Provide the [X, Y] coordinate of the cell's center where the given text is located.  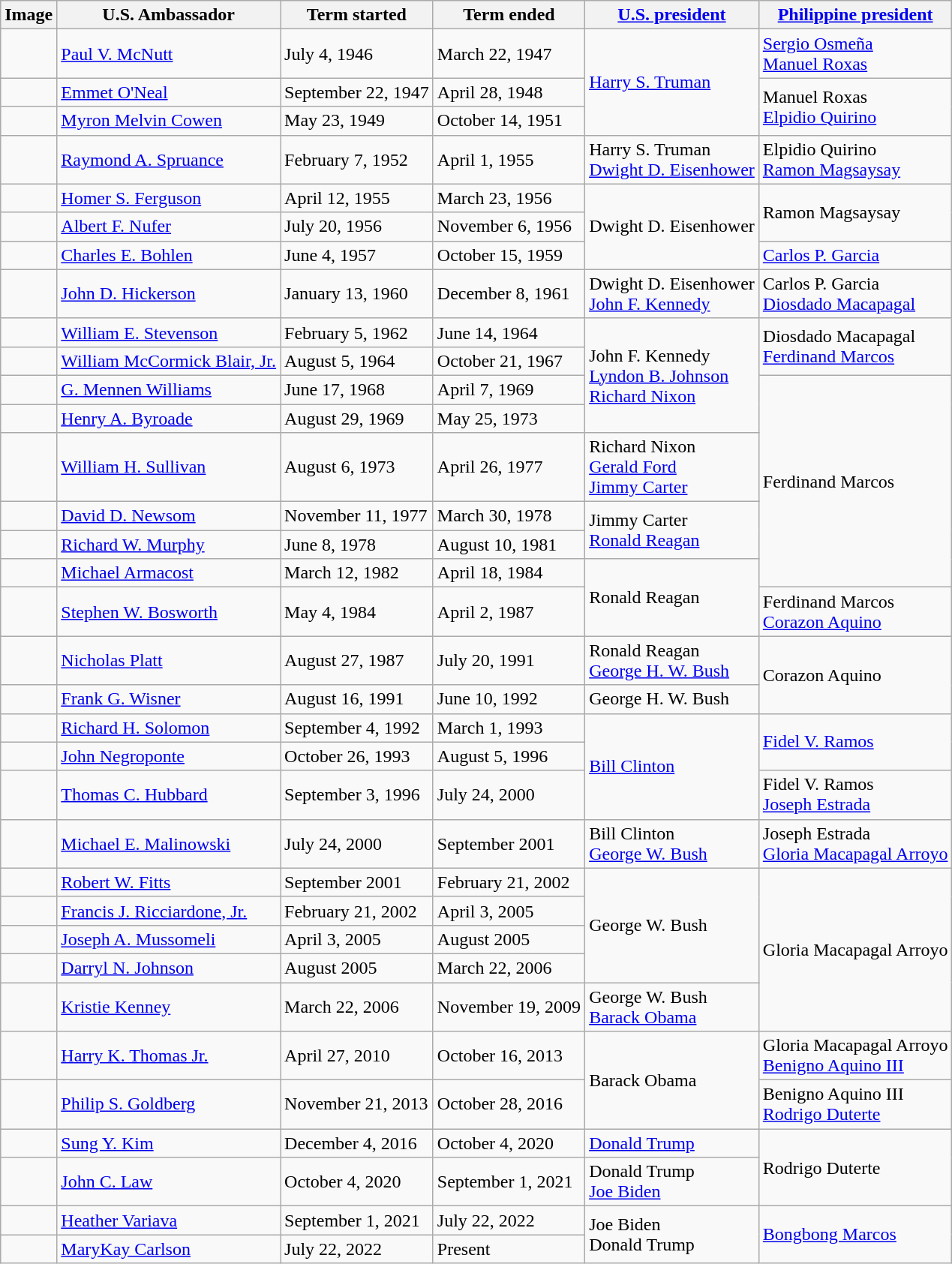
Manuel RoxasElpidio Quirino [855, 107]
August 10, 1981 [509, 545]
George W. Bush [672, 925]
Bongbong Marcos [855, 1235]
Ronald Reagan [672, 597]
July 4, 1946 [357, 54]
Ramon Magsaysay [855, 212]
Dwight D. EisenhowerJohn F. Kennedy [672, 294]
December 8, 1961 [509, 294]
Harry S. Truman [672, 83]
April 18, 1984 [509, 573]
November 21, 2013 [357, 1104]
Joseph EstradaGloria Macapagal Arroyo [855, 843]
Bill Clinton [672, 767]
Corazon Aquino [855, 675]
April 2, 1987 [509, 612]
November 6, 1956 [509, 227]
March 30, 1978 [509, 516]
December 4, 2016 [357, 1143]
October 16, 2013 [509, 1056]
Fidel V. Ramos [855, 742]
Joe BidenDonald Trump [672, 1235]
October 15, 1959 [509, 255]
Richard NixonGerald FordJimmy Carter [672, 467]
Thomas C. Hubbard [169, 795]
April 12, 1955 [357, 198]
Harry S. TrumanDwight D. Eisenhower [672, 159]
George H. W. Bush [672, 699]
October 26, 1993 [357, 756]
Benigno Aquino IIIRodrigo Duterte [855, 1104]
Ferdinand Marcos [855, 481]
Barack Obama [672, 1080]
John F. KennedyLyndon B. JohnsonRichard Nixon [672, 375]
Richard W. Murphy [169, 545]
Gloria Macapagal ArroyoBenigno Aquino III [855, 1056]
February 7, 1952 [357, 159]
January 13, 1960 [357, 294]
May 4, 1984 [357, 612]
Ferdinand MarcosCorazon Aquino [855, 612]
June 17, 1968 [357, 389]
Image [29, 15]
David D. Newsom [169, 516]
Paul V. McNutt [169, 54]
November 11, 1977 [357, 516]
Philippine president [855, 15]
Term started [357, 15]
Joseph A. Mussomeli [169, 939]
Sung Y. Kim [169, 1143]
March 23, 1956 [509, 198]
August 6, 1973 [357, 467]
Frank G. Wisner [169, 699]
August 5, 1996 [509, 756]
Darryl N. Johnson [169, 968]
Fidel V. RamosJoseph Estrada [855, 795]
William McCormick Blair, Jr. [169, 361]
Charles E. Bohlen [169, 255]
William E. Stevenson [169, 332]
Diosdado MacapagalFerdinand Marcos [855, 347]
October 21, 1967 [509, 361]
October 14, 1951 [509, 121]
Ronald ReaganGeorge H. W. Bush [672, 660]
Rodrigo Duterte [855, 1167]
Term ended [509, 15]
April 7, 1969 [509, 389]
September 4, 1992 [357, 728]
April 28, 1948 [509, 92]
October 28, 2016 [509, 1104]
August 16, 1991 [357, 699]
April 1, 1955 [509, 159]
Francis J. Ricciardone, Jr. [169, 911]
Michael E. Malinowski [169, 843]
September 3, 1996 [357, 795]
MaryKay Carlson [169, 1249]
Sergio OsmeñaManuel Roxas [855, 54]
April 26, 1977 [509, 467]
U.S. Ambassador [169, 15]
August 5, 1964 [357, 361]
Albert F. Nufer [169, 227]
Henry A. Byroade [169, 418]
Philip S. Goldberg [169, 1104]
May 23, 1949 [357, 121]
August 27, 1987 [357, 660]
G. Mennen Williams [169, 389]
Carlos P. GarciaDiosdado Macapagal [855, 294]
Elpidio QuirinoRamon Magsaysay [855, 159]
April 27, 2010 [357, 1056]
Carlos P. Garcia [855, 255]
March 1, 1993 [509, 728]
May 25, 1973 [509, 418]
Jimmy CarterRonald Reagan [672, 530]
Donald TrumpJoe Biden [672, 1182]
Raymond A. Spruance [169, 159]
March 12, 1982 [357, 573]
March 22, 1947 [509, 54]
John Negroponte [169, 756]
Richard H. Solomon [169, 728]
September 22, 1947 [357, 92]
Emmet O'Neal [169, 92]
June 10, 1992 [509, 699]
Robert W. Fitts [169, 882]
Homer S. Ferguson [169, 198]
February 5, 1962 [357, 332]
John C. Law [169, 1182]
Harry K. Thomas Jr. [169, 1056]
William H. Sullivan [169, 467]
Myron Melvin Cowen [169, 121]
Nicholas Platt [169, 660]
Gloria Macapagal Arroyo [855, 950]
June 4, 1957 [357, 255]
June 8, 1978 [357, 545]
George W. BushBarack Obama [672, 1007]
Bill ClintonGeorge W. Bush [672, 843]
June 14, 1964 [509, 332]
Michael Armacost [169, 573]
Dwight D. Eisenhower [672, 227]
Donald Trump [672, 1143]
John D. Hickerson [169, 294]
July 20, 1956 [357, 227]
November 19, 2009 [509, 1007]
August 29, 1969 [357, 418]
U.S. president [672, 15]
Present [509, 1249]
Stephen W. Bosworth [169, 612]
Kristie Kenney [169, 1007]
Heather Variava [169, 1220]
July 20, 1991 [509, 660]
